Return the (x, y) coordinate for the center point of the cell that contains the specified text.  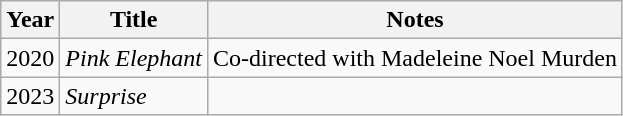
Title (134, 20)
Pink Elephant (134, 58)
Co-directed with Madeleine Noel Murden (416, 58)
Notes (416, 20)
Surprise (134, 96)
2020 (30, 58)
Year (30, 20)
2023 (30, 96)
